Locate the cell with the specified text and output its (x, y) center coordinate. 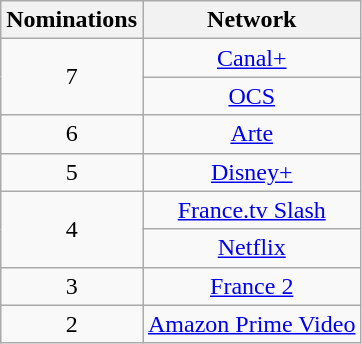
7 (72, 77)
France 2 (251, 286)
4 (72, 229)
OCS (251, 96)
France.tv Slash (251, 210)
Netflix (251, 248)
Canal+ (251, 58)
Disney+ (251, 172)
Nominations (72, 20)
6 (72, 134)
5 (72, 172)
Arte (251, 134)
Network (251, 20)
Amazon Prime Video (251, 324)
3 (72, 286)
2 (72, 324)
